Scan for the cell matching the given text and deliver its [X, Y] coordinate at center. 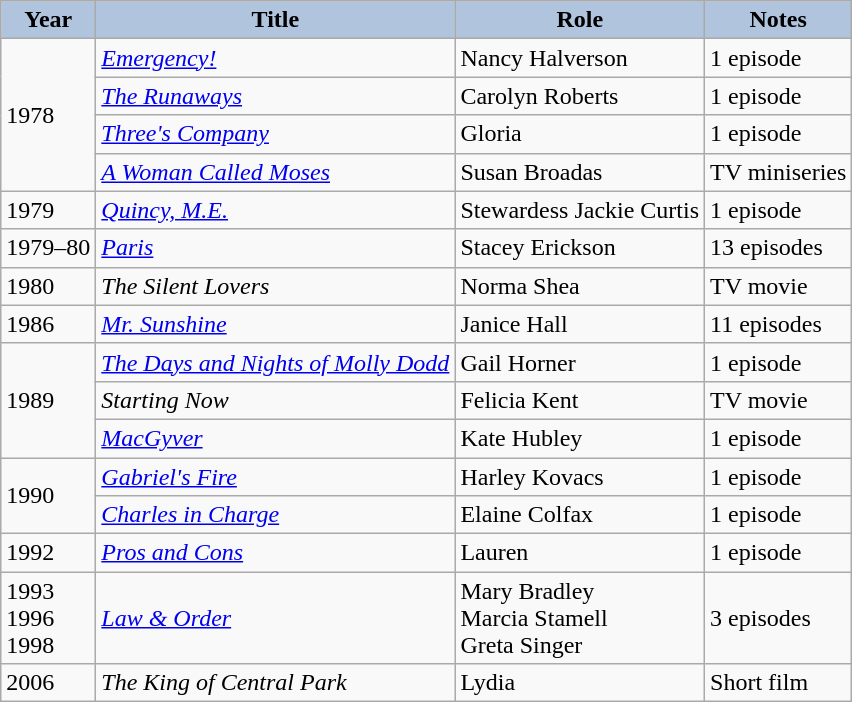
Carolyn Roberts [580, 96]
199319961998 [48, 618]
Title [276, 20]
Notes [778, 20]
Susan Broadas [580, 172]
Law & Order [276, 618]
A Woman Called Moses [276, 172]
Elaine Colfax [580, 515]
Pros and Cons [276, 553]
Felicia Kent [580, 400]
Three's Company [276, 134]
1989 [48, 400]
3 episodes [778, 618]
Gloria [580, 134]
Mr. Sunshine [276, 324]
2006 [48, 683]
TV miniseries [778, 172]
Nancy Halverson [580, 58]
The Silent Lovers [276, 286]
Paris [276, 248]
The Runaways [276, 96]
Janice Hall [580, 324]
11 episodes [778, 324]
Role [580, 20]
The Days and Nights of Molly Dodd [276, 362]
Lauren [580, 553]
The King of Central Park [276, 683]
1979–80 [48, 248]
Charles in Charge [276, 515]
Stacey Erickson [580, 248]
1990 [48, 496]
Gabriel's Fire [276, 477]
1986 [48, 324]
MacGyver [276, 438]
Year [48, 20]
13 episodes [778, 248]
Harley Kovacs [580, 477]
1980 [48, 286]
1979 [48, 210]
Norma Shea [580, 286]
Emergency! [276, 58]
Kate Hubley [580, 438]
Lydia [580, 683]
1978 [48, 115]
Mary BradleyMarcia StamellGreta Singer [580, 618]
Gail Horner [580, 362]
Quincy, M.E. [276, 210]
1992 [48, 553]
Short film [778, 683]
Starting Now [276, 400]
Stewardess Jackie Curtis [580, 210]
